Detect which cell encompasses the target text, then output its (x, y) center coordinate. 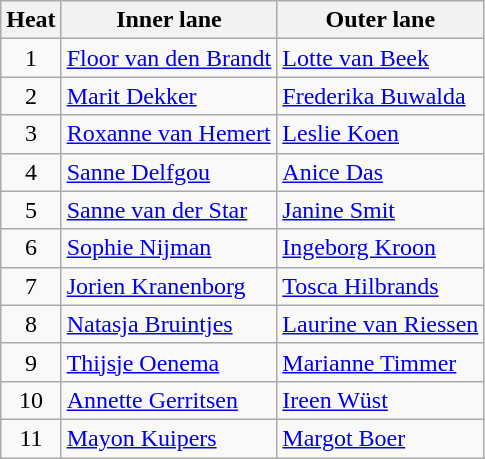
Thijsje Oenema (169, 362)
10 (31, 400)
Annette Gerritsen (169, 400)
Sophie Nijman (169, 248)
Margot Boer (380, 438)
7 (31, 286)
Tosca Hilbrands (380, 286)
Ireen Wüst (380, 400)
4 (31, 172)
Natasja Bruintjes (169, 324)
Lotte van Beek (380, 58)
Marianne Timmer (380, 362)
6 (31, 248)
Anice Das (380, 172)
Inner lane (169, 20)
Sanne van der Star (169, 210)
Roxanne van Hemert (169, 134)
3 (31, 134)
Laurine van Riessen (380, 324)
Frederika Buwalda (380, 96)
Jorien Kranenborg (169, 286)
8 (31, 324)
Leslie Koen (380, 134)
Heat (31, 20)
1 (31, 58)
Sanne Delfgou (169, 172)
9 (31, 362)
Floor van den Brandt (169, 58)
Ingeborg Kroon (380, 248)
Mayon Kuipers (169, 438)
Janine Smit (380, 210)
Marit Dekker (169, 96)
5 (31, 210)
Outer lane (380, 20)
2 (31, 96)
11 (31, 438)
